From the cell containing the given text, extract its center point as [x, y] coordinate. 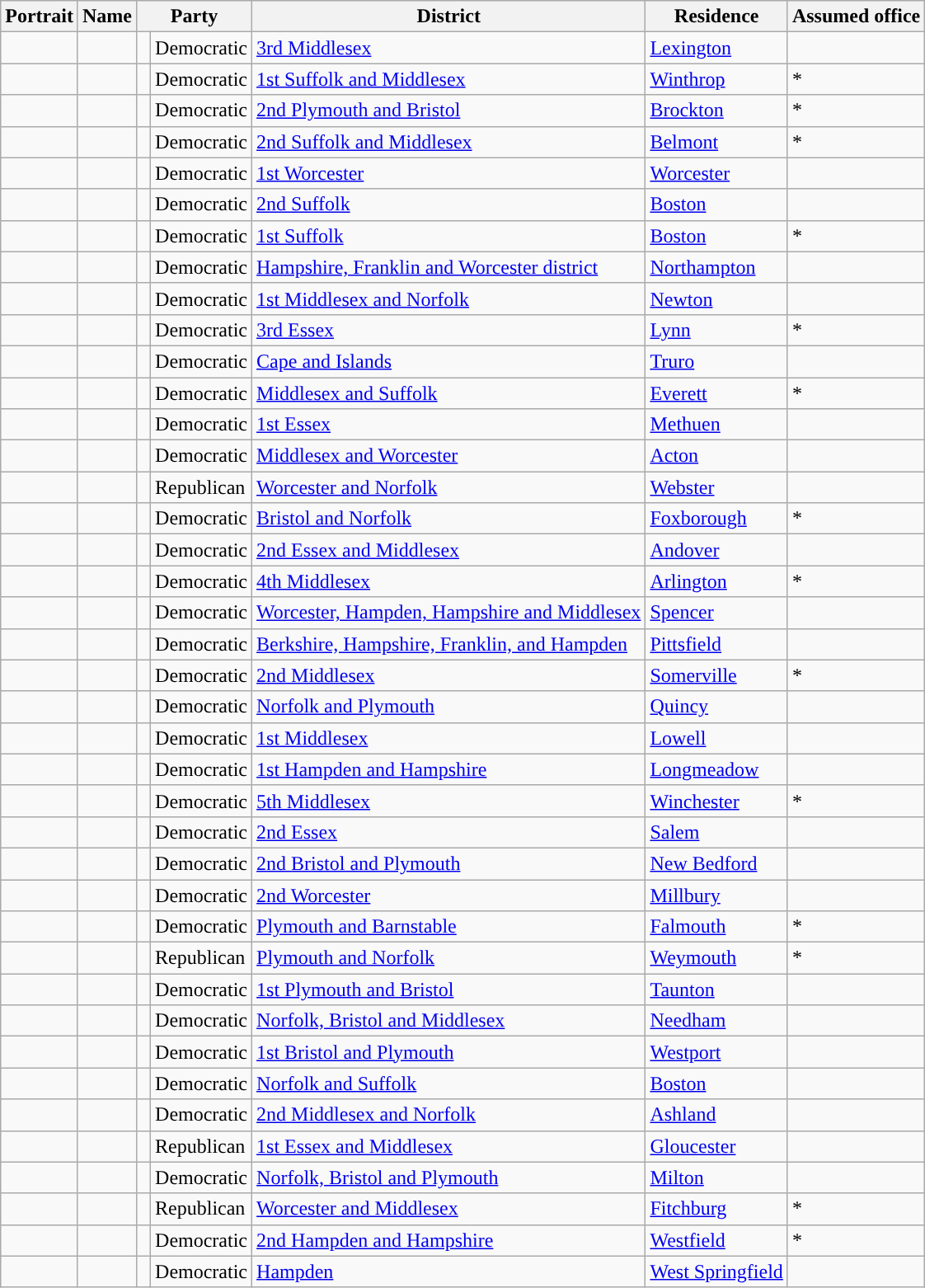
Assumed office [856, 16]
2nd Suffolk [448, 204]
Pittsfield [716, 644]
Berkshire, Hampshire, Franklin, and Hampden [448, 644]
Ashland [716, 1115]
Longmeadow [716, 769]
Lynn [716, 330]
New Bedford [716, 863]
Worcester and Norfolk [448, 487]
2nd Essex [448, 832]
Arlington [716, 581]
Residence [716, 16]
Everett [716, 393]
Westport [716, 1052]
Winchester [716, 801]
Northampton [716, 267]
Name [107, 16]
Brockton [716, 110]
Newton [716, 298]
2nd Suffolk and Middlesex [448, 142]
5th Middlesex [448, 801]
Party [194, 16]
1st Suffolk and Middlesex [448, 79]
2nd Hampden and Hampshire [448, 1240]
Methuen [716, 425]
Norfolk, Bristol and Plymouth [448, 1178]
1st Middlesex and Norfolk [448, 298]
1st Hampden and Hampshire [448, 769]
2nd Essex and Middlesex [448, 550]
1st Plymouth and Bristol [448, 990]
1st Bristol and Plymouth [448, 1052]
District [448, 16]
Spencer [716, 613]
1st Middlesex [448, 738]
Taunton [716, 990]
Falmouth [716, 927]
Fitchburg [716, 1209]
Somerville [716, 675]
2nd Plymouth and Bristol [448, 110]
3rd Essex [448, 330]
Hampshire, Franklin and Worcester district [448, 267]
West Springfield [716, 1272]
Foxborough [716, 519]
Truro [716, 361]
Lexington [716, 48]
Middlesex and Worcester [448, 456]
Norfolk and Plymouth [448, 707]
Westfield [716, 1240]
Hampden [448, 1272]
Plymouth and Barnstable [448, 927]
2nd Worcester [448, 895]
1st Essex [448, 425]
Worcester [716, 173]
Belmont [716, 142]
Millbury [716, 895]
1st Worcester [448, 173]
Quincy [716, 707]
Salem [716, 832]
3rd Middlesex [448, 48]
Milton [716, 1178]
Plymouth and Norfolk [448, 958]
1st Suffolk [448, 236]
1st Essex and Middlesex [448, 1146]
Lowell [716, 738]
Acton [716, 456]
2nd Middlesex [448, 675]
Worcester, Hampden, Hampshire and Middlesex [448, 613]
Winthrop [716, 79]
Andover [716, 550]
Worcester and Middlesex [448, 1209]
2nd Middlesex and Norfolk [448, 1115]
2nd Bristol and Plymouth [448, 863]
Needham [716, 1021]
Webster [716, 487]
Portrait [40, 16]
Norfolk, Bristol and Middlesex [448, 1021]
Middlesex and Suffolk [448, 393]
Weymouth [716, 958]
Cape and Islands [448, 361]
Bristol and Norfolk [448, 519]
Norfolk and Suffolk [448, 1084]
Gloucester [716, 1146]
4th Middlesex [448, 581]
